Identify which cell holds the provided text, then report its [x, y] central coordinate. 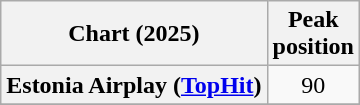
Chart (2025) [134, 34]
Estonia Airplay (TopHit) [134, 85]
Peakposition [313, 34]
90 [313, 85]
